Provide the [x, y] coordinate of the cell's center where the given text is located.  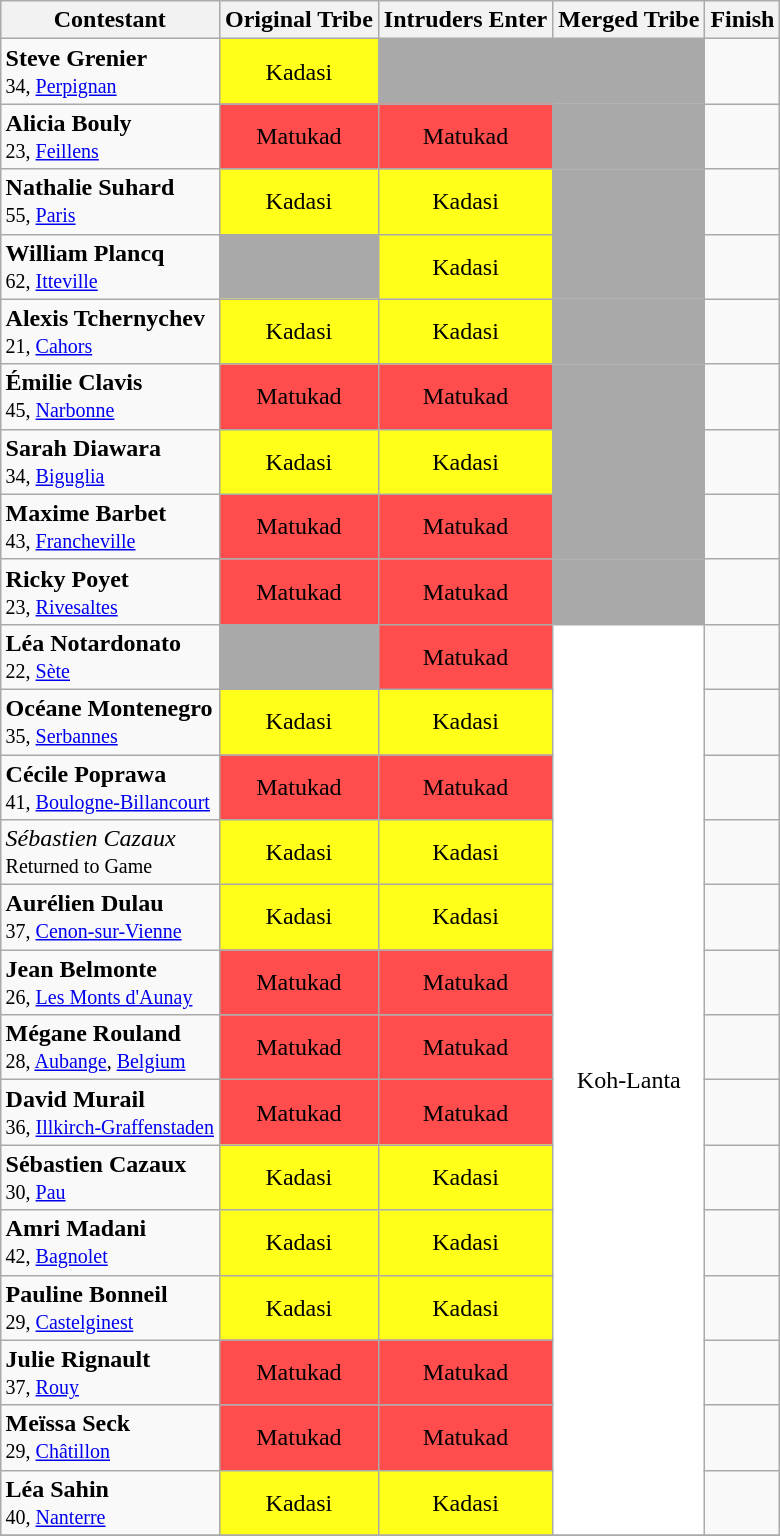
Ricky Poyet23, Rivesaltes [110, 592]
Maxime Barbet43, Francheville [110, 526]
Meïssa Seck29, Châtillon [110, 1438]
Aurélien Dulau37, Cenon-sur-Vienne [110, 918]
Koh-Lanta [629, 1080]
Jean Belmonte26, Les Monts d'Aunay [110, 982]
Contestant [110, 20]
Finish [742, 20]
Océane Montenegro35, Serbannes [110, 722]
Léa Sahin40, Nanterre [110, 1502]
Cécile Poprawa41, Boulogne-Billancourt [110, 786]
Émilie Clavis45, Narbonne [110, 396]
David Murail36, Illkirch-Graffenstaden [110, 1112]
Mégane Rouland28, Aubange, Belgium [110, 1048]
Original Tribe [298, 20]
Steve Grenier34, Perpignan [110, 72]
Julie Rignault37, Rouy [110, 1372]
Pauline Bonneil29, Castelginest [110, 1308]
Sarah Diawara34, Biguglia [110, 462]
William Plancq62, Itteville [110, 266]
Sébastien Cazaux30, Pau [110, 1178]
Merged Tribe [629, 20]
Nathalie Suhard55, Paris [110, 202]
Amri Madani42, Bagnolet [110, 1242]
Léa Notardonato22, Sète [110, 656]
Sébastien CazauxReturned to Game [110, 852]
Alicia Bouly23, Feillens [110, 136]
Intruders Enter [465, 20]
Alexis Tchernychev21, Cahors [110, 332]
